Search for the cell housing the specified text and yield its [X, Y] center coordinate. 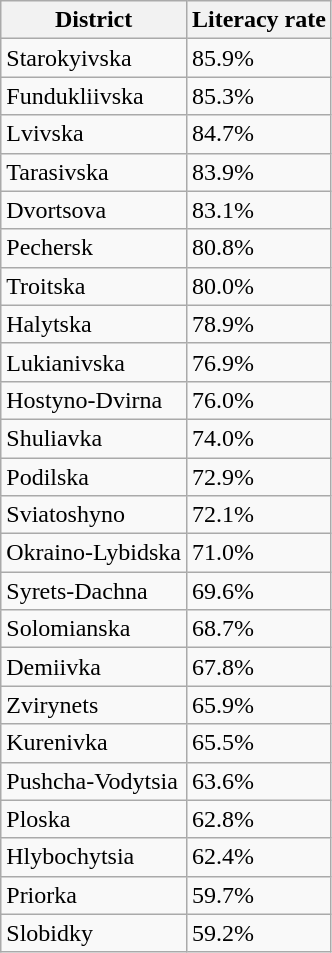
62.4% [258, 857]
Hostyno-Dvirna [94, 400]
80.0% [258, 286]
Starokyivska [94, 58]
Lvivska [94, 134]
Okraino-Lybidska [94, 553]
Lukianivska [94, 362]
Tarasivska [94, 172]
68.7% [258, 629]
Zvirynets [94, 705]
62.8% [258, 819]
59.2% [258, 933]
85.9% [258, 58]
Dvortsova [94, 210]
69.6% [258, 591]
Sviatoshyno [94, 515]
80.8% [258, 248]
Ploska [94, 819]
Shuliavka [94, 438]
Hlybochytsia [94, 857]
76.9% [258, 362]
Slobidky [94, 933]
74.0% [258, 438]
85.3% [258, 96]
Literacy rate [258, 20]
76.0% [258, 400]
67.8% [258, 667]
Halytska [94, 324]
65.5% [258, 743]
Troitska [94, 286]
Demiivka [94, 667]
District [94, 20]
83.1% [258, 210]
71.0% [258, 553]
Pechersk [94, 248]
65.9% [258, 705]
83.9% [258, 172]
Pushcha-Vodytsia [94, 781]
Solomianska [94, 629]
Kurenivka [94, 743]
Syrets-Dachna [94, 591]
Priorka [94, 895]
59.7% [258, 895]
72.1% [258, 515]
63.6% [258, 781]
84.7% [258, 134]
Fundukliivska [94, 96]
72.9% [258, 477]
78.9% [258, 324]
Podilska [94, 477]
